For the text-containing cell, return its midpoint in [X, Y] coordinate format. 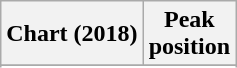
Chart (2018) [72, 34]
Peakposition [189, 34]
